Identify which cell holds the provided text, then report its [X, Y] central coordinate. 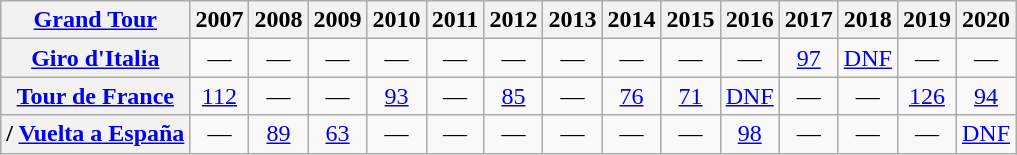
112 [220, 96]
2007 [220, 20]
98 [750, 134]
63 [338, 134]
2020 [986, 20]
94 [986, 96]
2010 [396, 20]
89 [278, 134]
Tour de France [96, 96]
2019 [926, 20]
Giro d'Italia [96, 58]
2017 [808, 20]
76 [632, 96]
2016 [750, 20]
2012 [514, 20]
85 [514, 96]
71 [690, 96]
93 [396, 96]
Grand Tour [96, 20]
2009 [338, 20]
2018 [868, 20]
97 [808, 58]
2013 [572, 20]
2011 [455, 20]
/ Vuelta a España [96, 134]
2015 [690, 20]
126 [926, 96]
2008 [278, 20]
2014 [632, 20]
